Detect which cell encompasses the target text, then output its [X, Y] center coordinate. 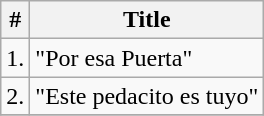
2. [16, 96]
"Por esa Puerta" [147, 58]
Title [147, 20]
"Este pedacito es tuyo" [147, 96]
1. [16, 58]
# [16, 20]
